Detect which cell encompasses the target text, then output its (x, y) center coordinate. 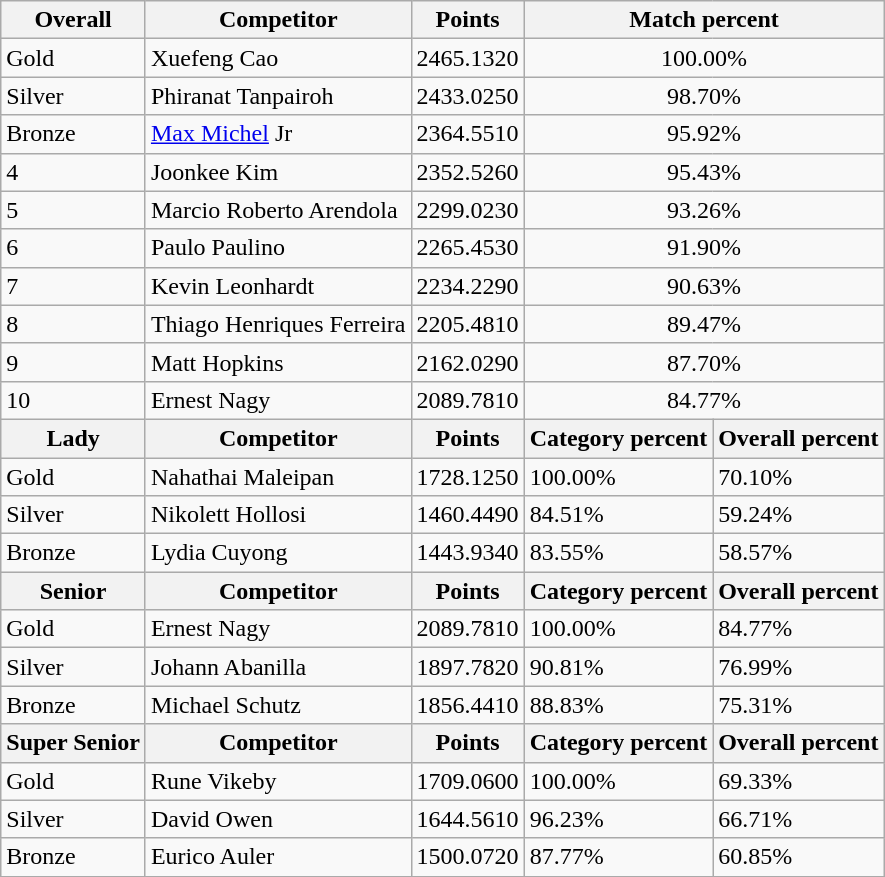
Xuefeng Cao (278, 58)
89.47% (704, 324)
Max Michel Jr (278, 134)
98.70% (704, 96)
8 (74, 324)
1500.0720 (468, 857)
75.31% (798, 705)
2299.0230 (468, 210)
1728.1250 (468, 477)
59.24% (798, 515)
Super Senior (74, 743)
Marcio Roberto Arendola (278, 210)
Paulo Paulino (278, 248)
2265.4530 (468, 248)
2162.0290 (468, 362)
2465.1320 (468, 58)
87.77% (618, 857)
1460.4490 (468, 515)
1644.5610 (468, 819)
Match percent (704, 20)
4 (74, 172)
1897.7820 (468, 667)
Phiranat Tanpairoh (278, 96)
Johann Abanilla (278, 667)
2433.0250 (468, 96)
84.51% (618, 515)
87.70% (704, 362)
Nahathai Maleipan (278, 477)
76.99% (798, 667)
7 (74, 286)
1443.9340 (468, 553)
2205.4810 (468, 324)
Overall (74, 20)
9 (74, 362)
91.90% (704, 248)
Thiago Henriques Ferreira (278, 324)
Eurico Auler (278, 857)
Rune Vikeby (278, 781)
Nikolett Hollosi (278, 515)
93.26% (704, 210)
Kevin Leonhardt (278, 286)
Michael Schutz (278, 705)
95.92% (704, 134)
90.63% (704, 286)
6 (74, 248)
2234.2290 (468, 286)
66.71% (798, 819)
Matt Hopkins (278, 362)
95.43% (704, 172)
Lady (74, 438)
1856.4410 (468, 705)
88.83% (618, 705)
58.57% (798, 553)
Joonkee Kim (278, 172)
60.85% (798, 857)
90.81% (618, 667)
5 (74, 210)
2352.5260 (468, 172)
96.23% (618, 819)
Senior (74, 591)
2364.5510 (468, 134)
David Owen (278, 819)
10 (74, 400)
1709.0600 (468, 781)
69.33% (798, 781)
83.55% (618, 553)
70.10% (798, 477)
Lydia Cuyong (278, 553)
